Return [X, Y] of the center of cell containing provided text 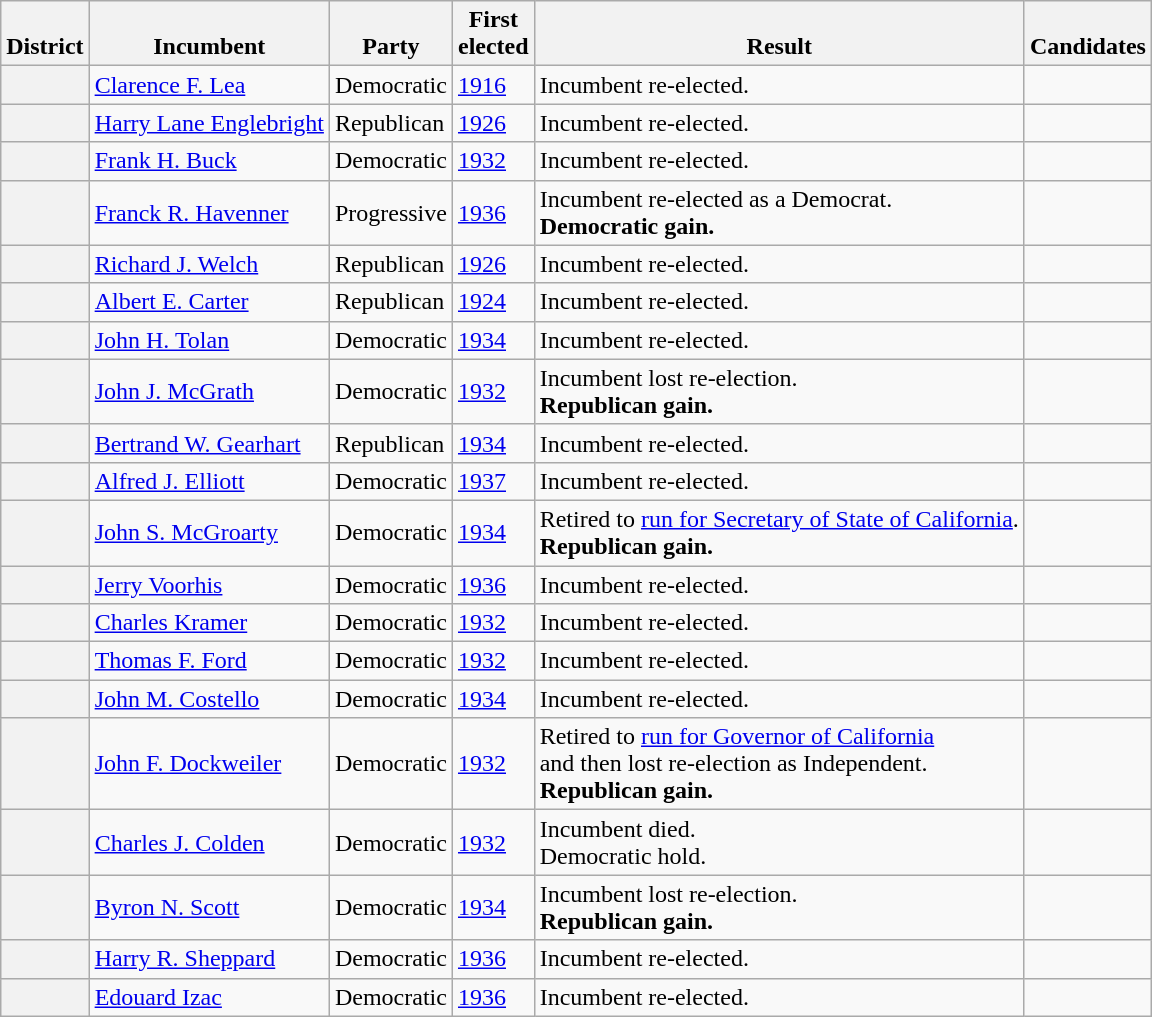
Candidates [1088, 34]
Harry R. Sheppard [209, 959]
Retired to run for Governor of Californiaand then lost re-election as Independent.Republican gain. [779, 764]
Jerry Voorhis [209, 585]
Franck R. Havenner [209, 212]
Firstelected [493, 34]
Progressive [390, 212]
Incumbent [209, 34]
Richard J. Welch [209, 264]
Frank H. Buck [209, 161]
1916 [493, 85]
Albert E. Carter [209, 302]
John S. McGroarty [209, 532]
John H. Tolan [209, 340]
John J. McGrath [209, 392]
Incumbent died.Democratic hold. [779, 842]
Bertrand W. Gearhart [209, 443]
Clarence F. Lea [209, 85]
John F. Dockweiler [209, 764]
Byron N. Scott [209, 908]
Incumbent re-elected as a Democrat.Democratic gain. [779, 212]
John M. Costello [209, 699]
Harry Lane Englebright [209, 123]
Thomas F. Ford [209, 661]
Edouard Izac [209, 997]
Alfred J. Elliott [209, 481]
Party [390, 34]
1924 [493, 302]
Charles Kramer [209, 623]
Retired to run for Secretary of State of California.Republican gain. [779, 532]
Result [779, 34]
District [45, 34]
1937 [493, 481]
Charles J. Colden [209, 842]
